Identify which cell holds the provided text, then report its [X, Y] central coordinate. 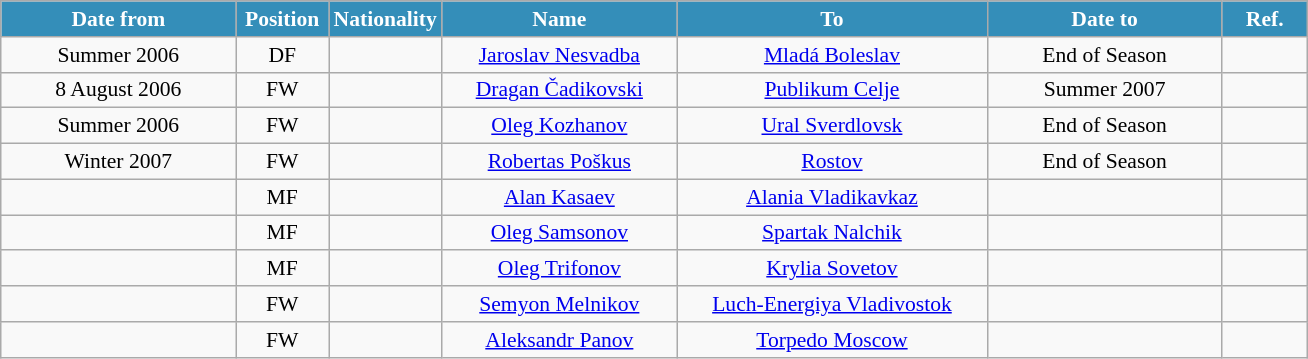
Publikum Celje [832, 90]
Aleksandr Panov [560, 340]
Date to [1104, 19]
Rostov [832, 162]
Summer 2007 [1104, 90]
Date from [118, 19]
Winter 2007 [118, 162]
Oleg Kozhanov [560, 126]
DF [282, 55]
Semyon Melnikov [560, 304]
To [832, 19]
Alania Vladikavkaz [832, 197]
Krylia Sovetov [832, 269]
Spartak Nalchik [832, 233]
Torpedo Moscow [832, 340]
Oleg Trifonov [560, 269]
Ref. [1264, 19]
Ural Sverdlovsk [832, 126]
Alan Kasaev [560, 197]
Robertas Poškus [560, 162]
Nationality [384, 19]
Position [282, 19]
Oleg Samsonov [560, 233]
Jaroslav Nesvadba [560, 55]
Name [560, 19]
Luch-Energiya Vladivostok [832, 304]
Dragan Čadikovski [560, 90]
Mladá Boleslav [832, 55]
8 August 2006 [118, 90]
